Capture the cell that displays the provided text and extract its [X, Y] central coordinate. 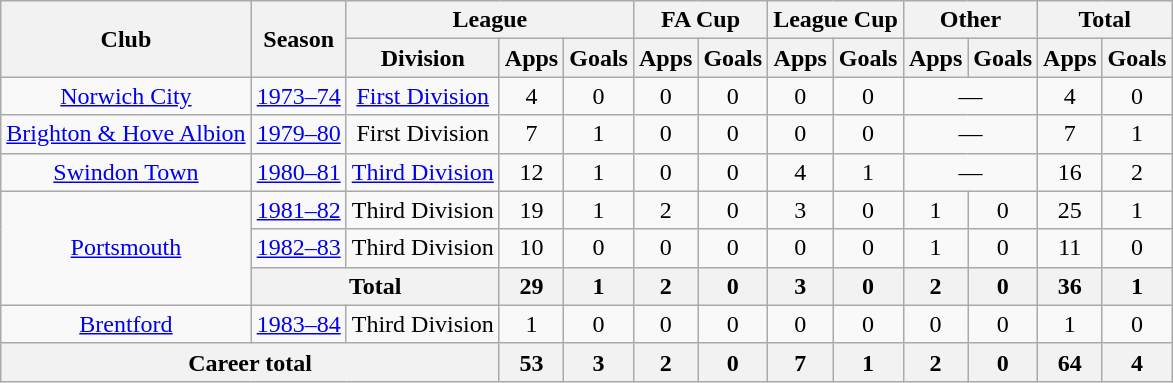
1980–81 [298, 172]
Swindon Town [126, 172]
1982–83 [298, 248]
Brentford [126, 324]
Norwich City [126, 96]
64 [1070, 362]
League Cup [836, 20]
25 [1070, 210]
53 [531, 362]
Career total [250, 362]
Club [126, 39]
FA Cup [700, 20]
11 [1070, 248]
12 [531, 172]
19 [531, 210]
1973–74 [298, 96]
1979–80 [298, 134]
29 [531, 286]
1983–84 [298, 324]
Division [422, 58]
1981–82 [298, 210]
League [490, 20]
Portsmouth [126, 248]
36 [1070, 286]
Other [970, 20]
16 [1070, 172]
Season [298, 39]
Brighton & Hove Albion [126, 134]
10 [531, 248]
